Return the (X, Y) coordinate for the center point of the cell that contains the specified text.  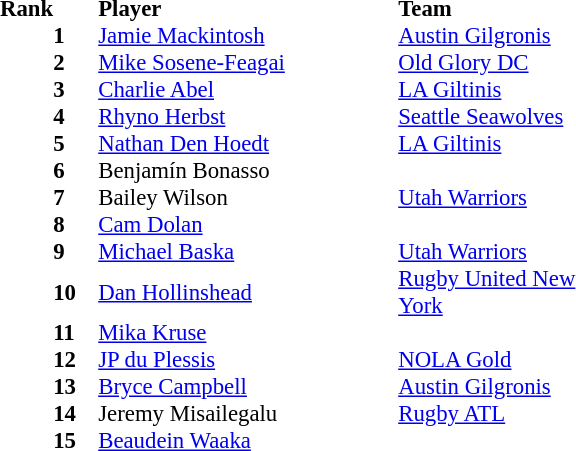
7 (76, 198)
3 (76, 90)
Mike Sosene-Feagai (248, 62)
Jeremy Misailegalu (248, 414)
Nathan Den Hoedt (248, 144)
2 (76, 62)
9 (76, 252)
Bailey Wilson (248, 198)
Cam Dolan (248, 224)
Benjamín Bonasso (248, 170)
5 (76, 144)
JP du Plessis (248, 360)
Mika Kruse (248, 332)
8 (76, 224)
11 (76, 332)
6 (76, 170)
Rhyno Herbst (248, 116)
4 (76, 116)
Bryce Campbell (248, 386)
Charlie Abel (248, 90)
Jamie Mackintosh (248, 36)
14 (76, 414)
Michael Baska (248, 252)
1 (76, 36)
13 (76, 386)
12 (76, 360)
10 (76, 292)
Dan Hollinshead (248, 292)
